Identify which cell holds the provided text, then report its (X, Y) central coordinate. 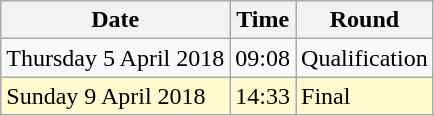
14:33 (263, 96)
Round (365, 20)
Sunday 9 April 2018 (116, 96)
Thursday 5 April 2018 (116, 58)
Final (365, 96)
09:08 (263, 58)
Qualification (365, 58)
Date (116, 20)
Time (263, 20)
